For the text-containing cell, return its midpoint in [X, Y] coordinate format. 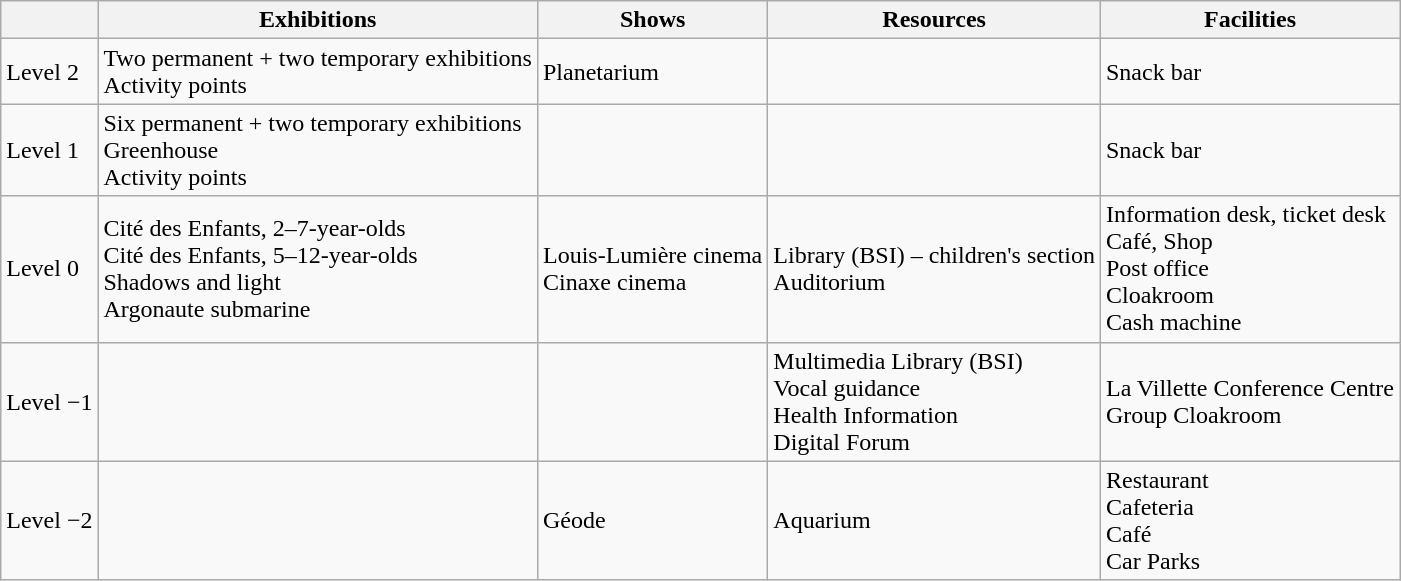
Shows [652, 20]
Level −2 [50, 520]
Six permanent + two temporary exhibitionsGreenhouseActivity points [318, 150]
Géode [652, 520]
RestaurantCafeteriaCaféCar Parks [1250, 520]
Resources [934, 20]
Cité des Enfants, 2–7-year-oldsCité des Enfants, 5–12-year-oldsShadows and lightArgonaute submarine [318, 269]
Facilities [1250, 20]
Two permanent + two temporary exhibitionsActivity points [318, 72]
Level 2 [50, 72]
Planetarium [652, 72]
Multimedia Library (BSI)Vocal guidanceHealth InformationDigital Forum [934, 402]
Louis-Lumière cinemaCinaxe cinema [652, 269]
Exhibitions [318, 20]
Level 0 [50, 269]
La Villette Conference CentreGroup Cloakroom [1250, 402]
Level 1 [50, 150]
Library (BSI) – children's section Auditorium [934, 269]
Information desk, ticket desk Café, ShopPost officeCloakroomCash machine [1250, 269]
Aquarium [934, 520]
Level −1 [50, 402]
